Search for the cell housing the specified text and yield its (X, Y) center coordinate. 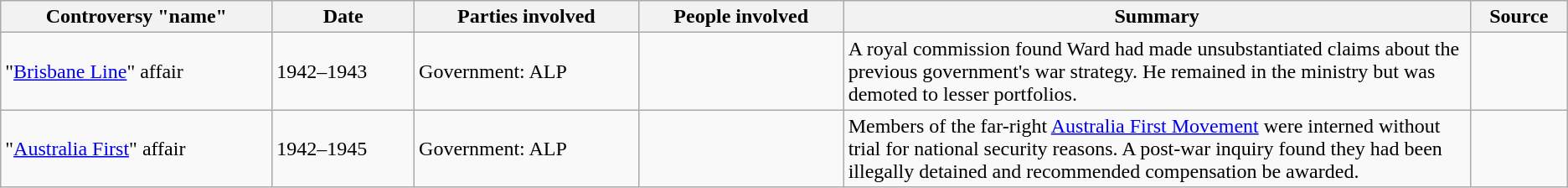
Date (343, 17)
"Brisbane Line" affair (137, 71)
1942–1943 (343, 71)
Controversy "name" (137, 17)
Summary (1157, 17)
"Australia First" affair (137, 149)
Parties involved (527, 17)
1942–1945 (343, 149)
Source (1519, 17)
People involved (740, 17)
